Return (x, y) of the center of cell containing provided text 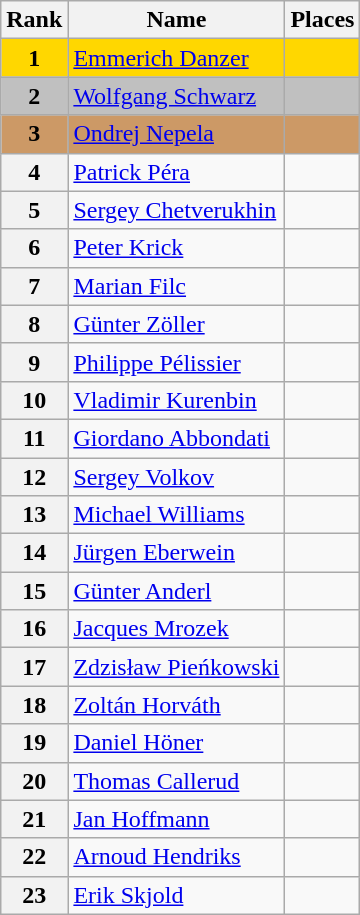
19 (34, 743)
6 (34, 248)
Jan Hoffmann (176, 819)
Places (322, 20)
Daniel Höner (176, 743)
Arnoud Hendriks (176, 857)
Günter Zöller (176, 324)
9 (34, 362)
1 (34, 58)
23 (34, 895)
Jacques Mrozek (176, 629)
5 (34, 210)
Giordano Abbondati (176, 438)
14 (34, 553)
11 (34, 438)
8 (34, 324)
Thomas Callerud (176, 781)
Günter Anderl (176, 591)
Marian Filc (176, 286)
18 (34, 705)
15 (34, 591)
Emmerich Danzer (176, 58)
Sergey Chetverukhin (176, 210)
Ondrej Nepela (176, 134)
2 (34, 96)
10 (34, 400)
16 (34, 629)
21 (34, 819)
12 (34, 477)
Zdzisław Pieńkowski (176, 667)
4 (34, 172)
Patrick Péra (176, 172)
Jürgen Eberwein (176, 553)
20 (34, 781)
Philippe Pélissier (176, 362)
22 (34, 857)
Name (176, 20)
13 (34, 515)
Wolfgang Schwarz (176, 96)
Zoltán Horváth (176, 705)
Peter Krick (176, 248)
3 (34, 134)
Erik Skjold (176, 895)
Sergey Volkov (176, 477)
7 (34, 286)
Michael Williams (176, 515)
Vladimir Kurenbin (176, 400)
Rank (34, 20)
17 (34, 667)
